Return the (x, y) coordinate for the center point of the cell that contains the specified text.  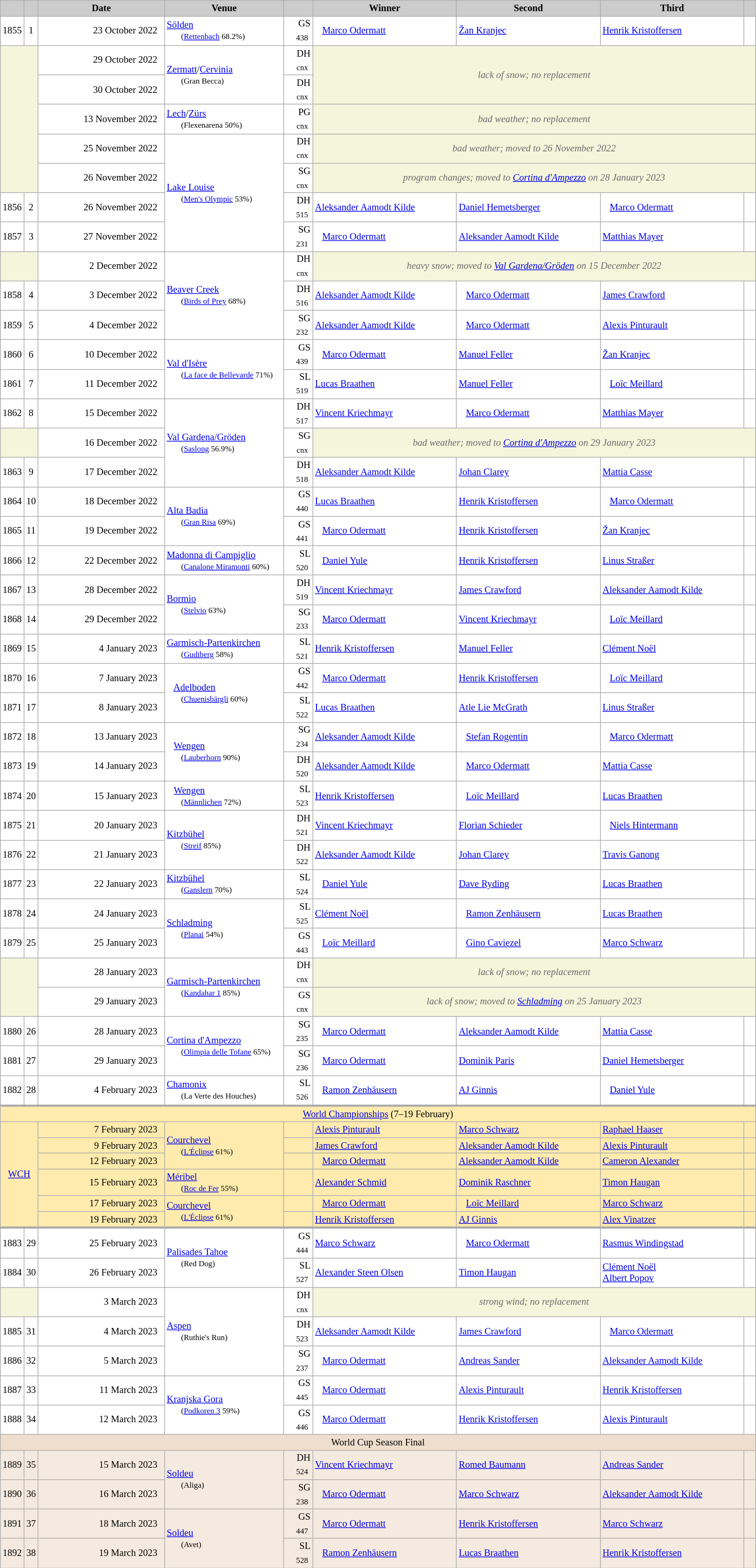
Dave Ryding (529, 884)
Niels Hintermann (672, 825)
28 December 2022 (101, 590)
SL 526 (298, 1090)
SG 236 (298, 1061)
37 (31, 1524)
1888 (12, 1420)
World Cup Season Final (378, 1442)
19 March 2023 (101, 1553)
26 February 2023 (101, 1272)
26 (31, 1031)
bad weather; no replacement (534, 119)
14 (31, 619)
17 February 2023 (101, 1204)
11 December 2022 (101, 384)
Schladming (Planai 54%) (224, 929)
Venue (224, 8)
Cameron Alexander (672, 1161)
SL 527 (298, 1272)
GS 443 (298, 943)
16 March 2023 (101, 1494)
1861 (12, 384)
1857 (12, 237)
SG 237 (298, 1360)
1865 (12, 531)
12 March 2023 (101, 1420)
1878 (12, 914)
Clément Noël Albert Popov (672, 1272)
SL 525 (298, 914)
11 March 2023 (101, 1390)
1870 (12, 678)
GS 439 (298, 354)
Date (101, 8)
1860 (12, 354)
SG 238 (298, 1494)
18 March 2023 (101, 1524)
19 (31, 766)
Garmisch-Partenkirchen (Gudiberg 58%) (224, 648)
SL 522 (298, 708)
SL 524 (298, 884)
Dominik Raschner (529, 1182)
program changes; moved to Cortina d'Ampezzo on 28 January 2023 (534, 177)
30 October 2022 (101, 89)
1867 (12, 590)
1880 (12, 1031)
SL 528 (298, 1553)
27 (31, 1061)
bad weather; moved to Cortina d'Ampezzo on 29 January 2023 (534, 443)
Travis Ganong (672, 854)
Wengen (Lauberhorn 90%) (224, 751)
25 February 2023 (101, 1243)
7 February 2023 (101, 1130)
Cortina d'Ampezzo (Olimpia delle Tofane 65%) (224, 1046)
1876 (12, 854)
bad weather; moved to 26 November 2022 (534, 149)
Soldeu (Avet) (224, 1539)
13 January 2023 (101, 736)
GS 441 (298, 531)
Zermatt/Cervinia (Gran Becca) (224, 75)
Florian Schieder (529, 825)
4 December 2022 (101, 325)
25 (31, 943)
1864 (12, 501)
Kranjska Gora (Podkoren 3 59%) (224, 1405)
1856 (12, 207)
Alexander Steen Olsen (385, 1272)
GS 446 (298, 1420)
7 January 2023 (101, 678)
6 (31, 354)
5 (31, 325)
GS 445 (298, 1390)
13 November 2022 (101, 119)
DH 518 (298, 472)
Val Gardena/Gröden (Saslong 56.9%) (224, 442)
1890 (12, 1494)
22 December 2022 (101, 560)
17 December 2022 (101, 472)
DH 524 (298, 1464)
Adelboden (Chuenisbärgli 60%) (224, 693)
lack of snow; moved to Schladming on 25 January 2023 (534, 1002)
1886 (12, 1360)
1887 (12, 1390)
Alexander Schmid (385, 1182)
5 March 2023 (101, 1360)
1881 (12, 1061)
15 January 2023 (101, 796)
28 (31, 1090)
1882 (12, 1090)
SL 521 (298, 648)
1889 (12, 1464)
1877 (12, 884)
10 December 2022 (101, 354)
8 January 2023 (101, 708)
1885 (12, 1332)
World Championships (7–19 February) (378, 1113)
WCH (19, 1175)
SL 523 (298, 796)
GS 440 (298, 501)
2 (31, 207)
34 (31, 1420)
24 (31, 914)
1855 (12, 31)
Beaver Creek (Birds of Prey 68%) (224, 295)
32 (31, 1360)
Palisades Tahoe (Red Dog) (224, 1257)
Kitzbühel (Streif 85%) (224, 839)
Val d'Isère (La face de Bellevarde 71%) (224, 369)
DH 523 (298, 1332)
strong wind; no replacement (534, 1302)
DH 519 (298, 590)
2 December 2022 (101, 266)
Second (529, 8)
3 March 2023 (101, 1302)
1862 (12, 413)
1866 (12, 560)
1 (31, 31)
15 February 2023 (101, 1182)
PG cnx (298, 119)
4 January 2023 (101, 648)
SG 231 (298, 237)
35 (31, 1464)
15 December 2022 (101, 413)
18 (31, 736)
Rasmus Windingstad (672, 1243)
1858 (12, 295)
18 December 2022 (101, 501)
24 January 2023 (101, 914)
Sölden (Rettenbach 68.2%) (224, 31)
Alex Vinatzer (672, 1219)
38 (31, 1553)
23 (31, 884)
DH 516 (298, 295)
23 October 2022 (101, 31)
1879 (12, 943)
3 (31, 237)
19 December 2022 (101, 531)
GS 447 (298, 1524)
3 December 2022 (101, 295)
1863 (12, 472)
1869 (12, 648)
22 January 2023 (101, 884)
Madonna di Campiglio (Canalone Miramonti 60%) (224, 560)
SL 519 (298, 384)
1884 (12, 1272)
Gino Caviezel (529, 943)
1892 (12, 1553)
20 (31, 796)
12 (31, 560)
SL 520 (298, 560)
1872 (12, 736)
10 (31, 501)
1868 (12, 619)
17 (31, 708)
Chamonix (La Verte des Houches) (224, 1090)
27 November 2022 (101, 237)
SG 233 (298, 619)
Wengen (Männlichen 72%) (224, 796)
12 February 2023 (101, 1161)
29 October 2022 (101, 60)
36 (31, 1494)
30 (31, 1272)
20 January 2023 (101, 825)
Stefan Rogentin (529, 736)
DH 522 (298, 854)
29 December 2022 (101, 619)
heavy snow; moved to Val Gardena/Gröden on 15 December 2022 (534, 266)
Kitzbühel (Ganslern 70%) (224, 884)
DH 521 (298, 825)
Third (672, 8)
25 January 2023 (101, 943)
1891 (12, 1524)
1859 (12, 325)
Raphael Haaser (672, 1130)
1875 (12, 825)
SG 232 (298, 325)
SG 235 (298, 1031)
Soldeu (Aliga) (224, 1479)
19 February 2023 (101, 1219)
13 (31, 590)
Aspen (Ruthie's Run) (224, 1331)
15 (31, 648)
7 (31, 384)
16 December 2022 (101, 443)
Méribel (Roc de Fer 55%) (224, 1182)
22 (31, 854)
4 (31, 295)
Winner (385, 8)
Dominik Paris (529, 1061)
33 (31, 1390)
1871 (12, 708)
SG 234 (298, 736)
GS cnx (298, 1002)
DH 520 (298, 766)
DH 515 (298, 207)
1883 (12, 1243)
GS 442 (298, 678)
15 March 2023 (101, 1464)
Alta Badia (Gran Risa 69%) (224, 516)
21 (31, 825)
GS 438 (298, 31)
16 (31, 678)
25 November 2022 (101, 149)
29 (31, 1243)
14 January 2023 (101, 766)
4 March 2023 (101, 1332)
9 (31, 472)
DH 517 (298, 413)
Bormio (Stelvio 63%) (224, 605)
1874 (12, 796)
Lech/Zürs (Flexenarena 50%) (224, 119)
21 January 2023 (101, 854)
11 (31, 531)
4 February 2023 (101, 1090)
Lake Louise (Men's Olympic 53%) (224, 193)
1873 (12, 766)
Garmisch-Partenkirchen (Kandahar 1 85%) (224, 987)
Romed Baumann (529, 1464)
8 (31, 413)
31 (31, 1332)
Atle Lie McGrath (529, 708)
9 February 2023 (101, 1145)
GS 444 (298, 1243)
